Determine the [x, y] coordinate at the center of the cell enclosing the given text.  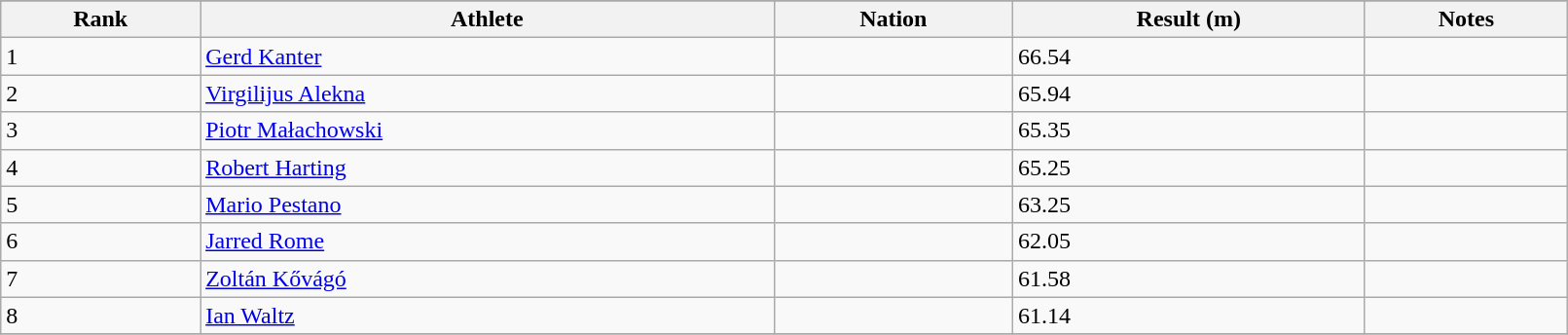
Ian Waltz [487, 316]
6 [101, 242]
2 [101, 93]
61.58 [1189, 279]
65.94 [1189, 93]
63.25 [1189, 205]
Mario Pestano [487, 205]
4 [101, 167]
65.35 [1189, 130]
Robert Harting [487, 167]
Notes [1466, 19]
61.14 [1189, 316]
5 [101, 205]
62.05 [1189, 242]
Result (m) [1189, 19]
Jarred Rome [487, 242]
Athlete [487, 19]
Piotr Małachowski [487, 130]
Zoltán Kővágó [487, 279]
3 [101, 130]
1 [101, 56]
8 [101, 316]
Rank [101, 19]
Nation [893, 19]
7 [101, 279]
66.54 [1189, 56]
65.25 [1189, 167]
Virgilijus Alekna [487, 93]
Gerd Kanter [487, 56]
